Identify which cell holds the provided text, then report its [X, Y] central coordinate. 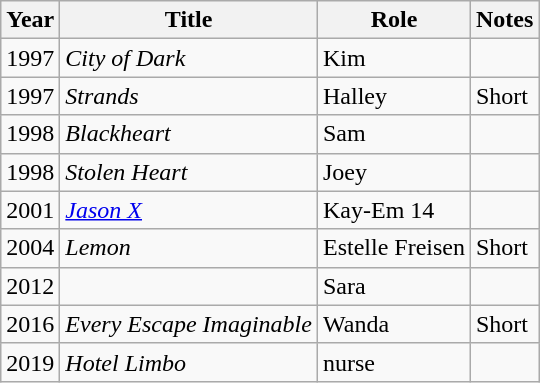
2019 [30, 362]
Sam [394, 134]
Notes [504, 20]
2016 [30, 324]
2004 [30, 248]
Strands [189, 96]
Stolen Heart [189, 172]
Hotel Limbo [189, 362]
Estelle Freisen [394, 248]
Wanda [394, 324]
2001 [30, 210]
Kay-Em 14 [394, 210]
Joey [394, 172]
Blackheart [189, 134]
Year [30, 20]
Jason X [189, 210]
City of Dark [189, 58]
Role [394, 20]
Halley [394, 96]
Every Escape Imaginable [189, 324]
2012 [30, 286]
Sara [394, 286]
Title [189, 20]
nurse [394, 362]
Lemon [189, 248]
Kim [394, 58]
